Detect which cell encompasses the target text, then output its (x, y) center coordinate. 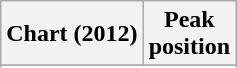
Peakposition (189, 34)
Chart (2012) (72, 34)
